Scan for the cell matching the given text and deliver its [x, y] coordinate at center. 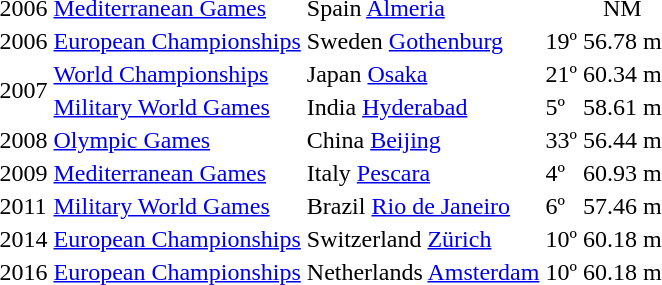
Switzerland Zürich [423, 239]
Mediterranean Games [177, 173]
India Hyderabad [423, 107]
21º [561, 74]
World Championships [177, 74]
19º [561, 41]
6º [561, 206]
Japan Osaka [423, 74]
5º [561, 107]
4º [561, 173]
10º [561, 239]
Brazil Rio de Janeiro [423, 206]
33º [561, 140]
China Beijing [423, 140]
Olympic Games [177, 140]
Sweden Gothenburg [423, 41]
Italy Pescara [423, 173]
